Extract the (X, Y) coordinate from the center of the cell holding the provided text.  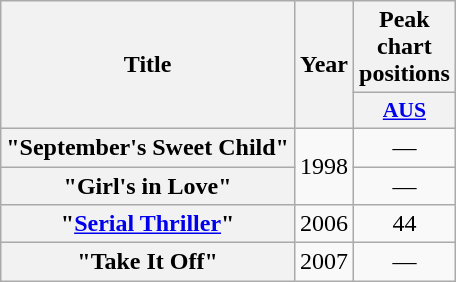
1998 (324, 166)
"Take It Off" (148, 262)
AUS (405, 111)
2007 (324, 262)
"September's Sweet Child" (148, 147)
"Serial Thriller" (148, 224)
44 (405, 224)
Year (324, 65)
Peak chart positions (405, 47)
Title (148, 65)
2006 (324, 224)
"Girl's in Love" (148, 185)
